Capture the cell that displays the provided text and extract its [x, y] central coordinate. 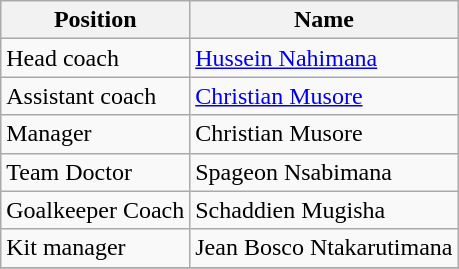
Jean Bosco Ntakarutimana [324, 248]
Name [324, 20]
Schaddien Mugisha [324, 210]
Hussein Nahimana [324, 58]
Assistant coach [96, 96]
Spageon Nsabimana [324, 172]
Head coach [96, 58]
Position [96, 20]
Manager [96, 134]
Kit manager [96, 248]
Team Doctor [96, 172]
Goalkeeper Coach [96, 210]
